Capture the cell that displays the provided text and extract its (X, Y) central coordinate. 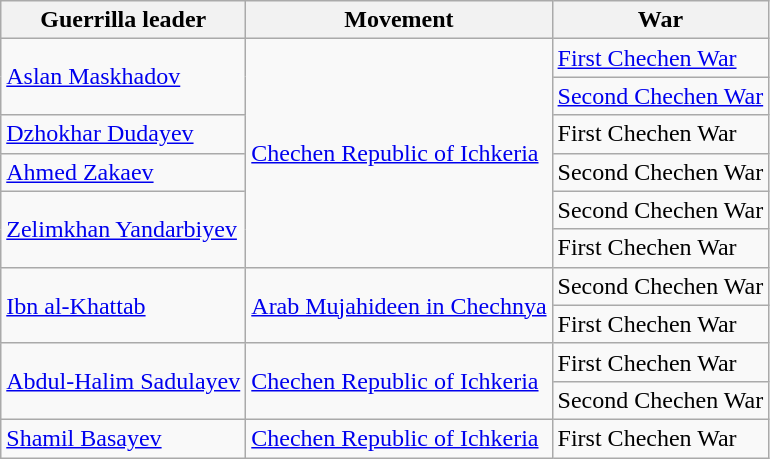
Zelimkhan Yandarbiyev (124, 229)
Ibn al-Khattab (124, 305)
Arab Mujahideen in Chechnya (399, 305)
Abdul-Halim Sadulayev (124, 381)
Guerrilla leader (124, 20)
Aslan Maskhadov (124, 77)
Movement (399, 20)
Shamil Basayev (124, 438)
Dzhokhar Dudayev (124, 134)
Ahmed Zakaev (124, 172)
War (660, 20)
